Return the [X, Y] coordinate for the center point of the cell that contains the specified text.  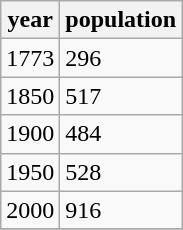
1850 [30, 96]
484 [121, 134]
528 [121, 172]
population [121, 20]
296 [121, 58]
year [30, 20]
916 [121, 210]
1900 [30, 134]
1773 [30, 58]
517 [121, 96]
1950 [30, 172]
2000 [30, 210]
